Return the (X, Y) coordinate for the center point of the cell that contains the specified text.  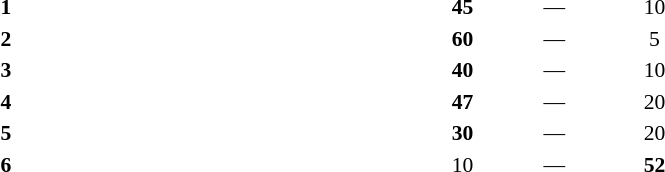
30 (462, 133)
47 (462, 102)
60 (462, 38)
40 (462, 70)
